Search for the cell housing the specified text and yield its (X, Y) center coordinate. 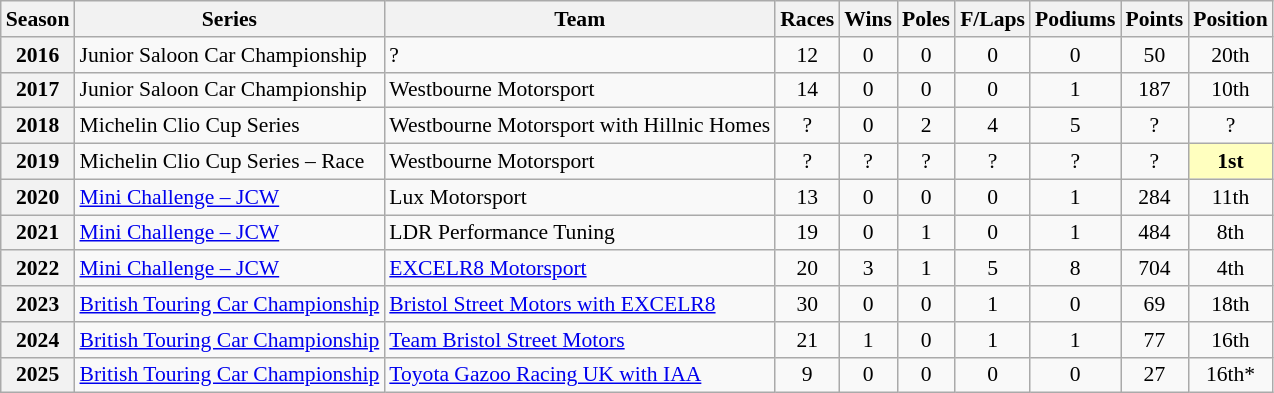
2025 (38, 375)
Races (807, 19)
4th (1230, 269)
19 (807, 233)
77 (1155, 340)
14 (807, 90)
20 (807, 269)
2020 (38, 197)
Westbourne Motorsport with Hillnic Homes (580, 126)
484 (1155, 233)
EXCELR8 Motorsport (580, 269)
2017 (38, 90)
Podiums (1076, 19)
2024 (38, 340)
Poles (926, 19)
2019 (38, 162)
LDR Performance Tuning (580, 233)
4 (992, 126)
Series (229, 19)
2016 (38, 55)
Points (1155, 19)
1st (1230, 162)
18th (1230, 304)
284 (1155, 197)
9 (807, 375)
27 (1155, 375)
10th (1230, 90)
Team (580, 19)
Bristol Street Motors with EXCELR8 (580, 304)
2023 (38, 304)
8th (1230, 233)
12 (807, 55)
2022 (38, 269)
Michelin Clio Cup Series – Race (229, 162)
2021 (38, 233)
21 (807, 340)
30 (807, 304)
69 (1155, 304)
Michelin Clio Cup Series (229, 126)
Toyota Gazoo Racing UK with IAA (580, 375)
704 (1155, 269)
187 (1155, 90)
8 (1076, 269)
Wins (868, 19)
16th (1230, 340)
13 (807, 197)
Team Bristol Street Motors (580, 340)
11th (1230, 197)
2018 (38, 126)
50 (1155, 55)
16th* (1230, 375)
Lux Motorsport (580, 197)
2 (926, 126)
Position (1230, 19)
20th (1230, 55)
3 (868, 269)
Season (38, 19)
F/Laps (992, 19)
